Detect which cell encompasses the target text, then output its [x, y] center coordinate. 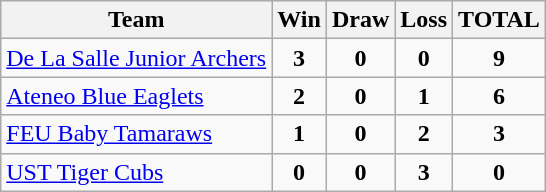
UST Tiger Cubs [136, 172]
FEU Baby Tamaraws [136, 134]
De La Salle Junior Archers [136, 58]
Team [136, 20]
6 [500, 96]
Draw [360, 20]
Ateneo Blue Eaglets [136, 96]
TOTAL [500, 20]
Win [300, 20]
Loss [424, 20]
9 [500, 58]
